Determine the [X, Y] coordinate at the center of the cell enclosing the given text.  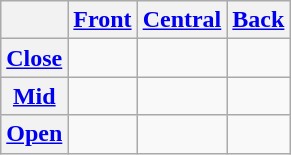
Front [102, 20]
Close [34, 58]
Mid [34, 96]
Open [34, 134]
Back [258, 20]
Central [182, 20]
